Scan for the cell matching the given text and deliver its (X, Y) coordinate at center. 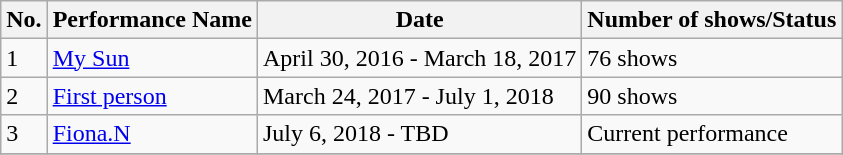
Number of shows/Status (712, 20)
My Sun (152, 58)
March 24, 2017 - July 1, 2018 (419, 96)
Performance Name (152, 20)
2 (24, 96)
3 (24, 134)
Date (419, 20)
First person (152, 96)
1 (24, 58)
July 6, 2018 - TBD (419, 134)
76 shows (712, 58)
April 30, 2016 - March 18, 2017 (419, 58)
No. (24, 20)
Fiona.N (152, 134)
Current performance (712, 134)
90 shows (712, 96)
